Search for the cell housing the specified text and yield its [X, Y] center coordinate. 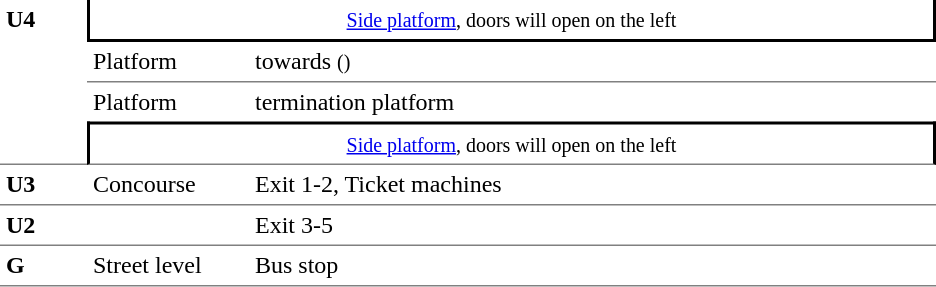
Exit 3-5 [592, 226]
U3 [44, 185]
towards () [592, 62]
U4 [44, 82]
U2 [44, 226]
Concourse [168, 185]
Bus stop [592, 266]
termination platform [592, 102]
G [44, 266]
Street level [168, 266]
Exit 1-2, Ticket machines [592, 185]
